Determine the [X, Y] coordinate at the center of the cell enclosing the given text.  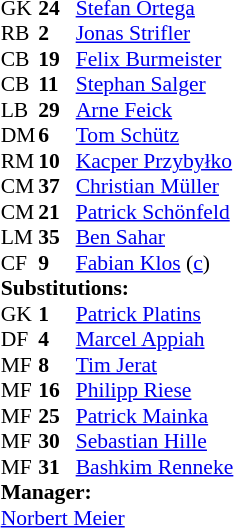
Manager: [118, 493]
Tom Schütz [155, 135]
Philipp Riese [155, 391]
35 [57, 237]
Arne Feick [155, 110]
Patrick Platins [155, 314]
21 [57, 212]
16 [57, 391]
DM [20, 135]
9 [57, 263]
2 [57, 33]
25 [57, 416]
6 [57, 135]
LM [20, 237]
Kacper Przybyłko [155, 161]
Substitutions: [118, 289]
LB [20, 110]
Stephan Salger [155, 85]
Christian Müller [155, 187]
RB [20, 33]
Tim Jerat [155, 365]
Ben Sahar [155, 237]
4 [57, 339]
RM [20, 161]
1 [57, 314]
10 [57, 161]
19 [57, 59]
Patrick Schönfeld [155, 212]
11 [57, 85]
CF [20, 263]
Marcel Appiah [155, 339]
Felix Burmeister [155, 59]
Fabian Klos (c) [155, 263]
GK [20, 314]
Sebastian Hille [155, 441]
DF [20, 339]
8 [57, 365]
Jonas Strifler [155, 33]
Patrick Mainka [155, 416]
37 [57, 187]
29 [57, 110]
31 [57, 467]
30 [57, 441]
Bashkim Renneke [155, 467]
